Find where the given text appears and provide that cell's center as (x, y) coordinate. 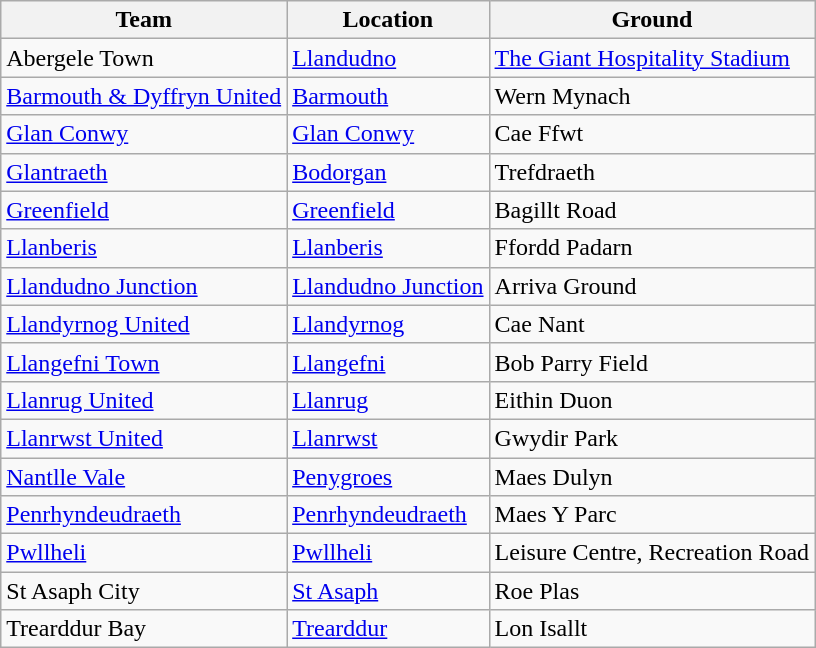
Ffordd Padarn (652, 248)
Barmouth & Dyffryn United (144, 96)
Location (388, 20)
Trearddur Bay (144, 629)
The Giant Hospitality Stadium (652, 58)
Llangefni Town (144, 362)
Bodorgan (388, 172)
Llanrwst (388, 438)
Nantlle Vale (144, 477)
Bagillt Road (652, 210)
Eithin Duon (652, 400)
St Asaph City (144, 591)
Barmouth (388, 96)
Team (144, 20)
Trefdraeth (652, 172)
Lon Isallt (652, 629)
Cae Ffwt (652, 134)
Llandudno (388, 58)
Abergele Town (144, 58)
St Asaph (388, 591)
Maes Y Parc (652, 515)
Llangefni (388, 362)
Gwydir Park (652, 438)
Cae Nant (652, 324)
Llandyrnog United (144, 324)
Llandyrnog (388, 324)
Leisure Centre, Recreation Road (652, 553)
Roe Plas (652, 591)
Trearddur (388, 629)
Bob Parry Field (652, 362)
Ground (652, 20)
Wern Mynach (652, 96)
Llanrug United (144, 400)
Glantraeth (144, 172)
Llanrug (388, 400)
Maes Dulyn (652, 477)
Arriva Ground (652, 286)
Llanrwst United (144, 438)
Penygroes (388, 477)
